Locate the cell with the specified text and output its [x, y] center coordinate. 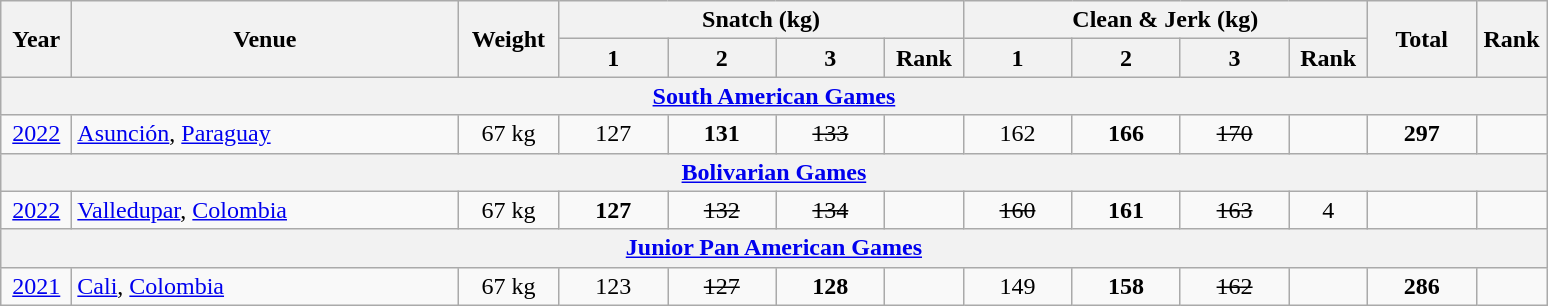
Clean & Jerk (kg) [1165, 20]
158 [1126, 286]
166 [1126, 134]
297 [1422, 134]
131 [722, 134]
149 [1018, 286]
Asunción, Paraguay [265, 134]
161 [1126, 210]
Venue [265, 39]
Junior Pan American Games [774, 248]
128 [830, 286]
134 [830, 210]
Weight [508, 39]
163 [1234, 210]
132 [722, 210]
133 [830, 134]
Valledupar, Colombia [265, 210]
123 [614, 286]
Snatch (kg) [761, 20]
Total [1422, 39]
4 [1328, 210]
Cali, Colombia [265, 286]
170 [1234, 134]
South American Games [774, 96]
Year [36, 39]
Bolivarian Games [774, 172]
160 [1018, 210]
286 [1422, 286]
2021 [36, 286]
